For the text-containing cell, return its midpoint in [x, y] coordinate format. 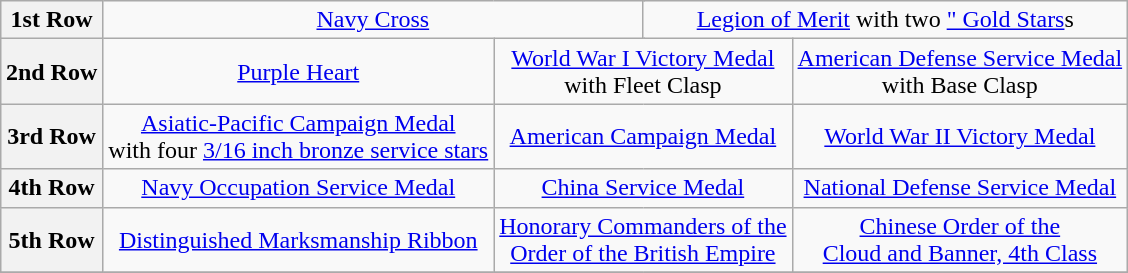
American Defense Service Medal with Base Clasp [960, 72]
World War II Victory Medal [960, 136]
Honorary Commanders of the Order of the British Empire [643, 240]
2nd Row [51, 72]
Purple Heart [298, 72]
4th Row [51, 188]
Navy Occupation Service Medal [298, 188]
Chinese Order of the Cloud and Banner, 4th Class [960, 240]
1st Row [51, 20]
5th Row [51, 240]
3rd Row [51, 136]
American Campaign Medal [643, 136]
National Defense Service Medal [960, 188]
World War I Victory Medal with Fleet Clasp [643, 72]
Navy Cross [373, 20]
Legion of Merit with two " Gold Starss [886, 20]
China Service Medal [643, 188]
Asiatic-Pacific Campaign Medal with four 3/16 inch bronze service stars [298, 136]
Distinguished Marksmanship Ribbon [298, 240]
